Detect which cell encompasses the target text, then output its [x, y] center coordinate. 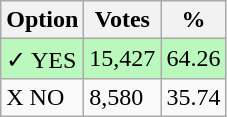
35.74 [194, 97]
% [194, 20]
Option [42, 20]
Votes [122, 20]
8,580 [122, 97]
X NO [42, 97]
✓ YES [42, 59]
15,427 [122, 59]
64.26 [194, 59]
